From the cell containing the given text, extract its center point as (x, y) coordinate. 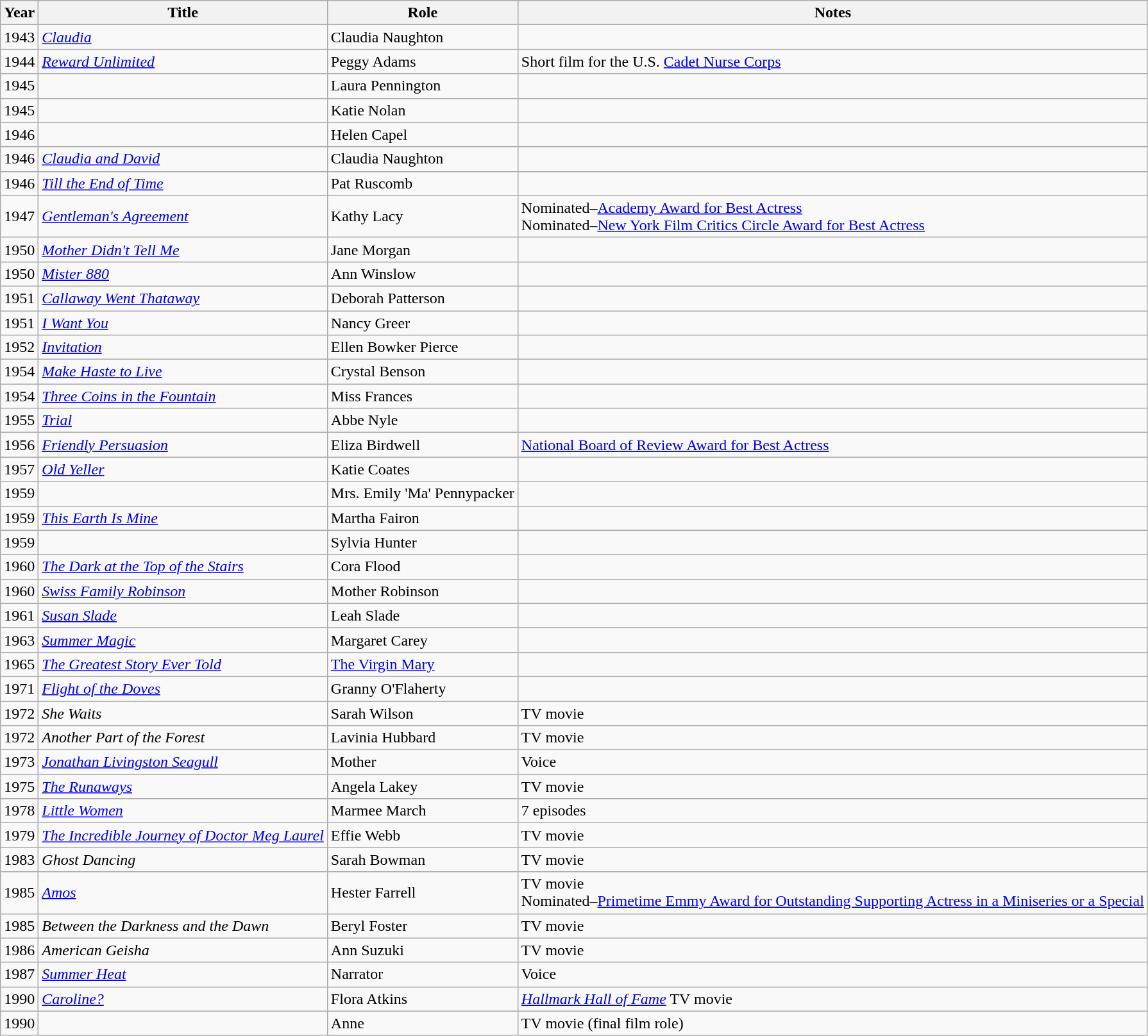
Margaret Carey (422, 640)
Narrator (422, 974)
The Incredible Journey of Doctor Meg Laurel (183, 835)
Martha Fairon (422, 518)
Role (422, 13)
National Board of Review Award for Best Actress (832, 445)
Beryl Foster (422, 926)
Jane Morgan (422, 249)
Title (183, 13)
Invitation (183, 347)
1944 (19, 62)
Mother Didn't Tell Me (183, 249)
Leah Slade (422, 615)
1973 (19, 762)
I Want You (183, 322)
Mister 880 (183, 274)
Eliza Birdwell (422, 445)
1971 (19, 689)
Nominated–Academy Award for Best ActressNominated–New York Film Critics Circle Award for Best Actress (832, 217)
Cora Flood (422, 567)
1955 (19, 421)
1983 (19, 860)
Three Coins in the Fountain (183, 396)
Lavinia Hubbard (422, 738)
Trial (183, 421)
Summer Heat (183, 974)
7 episodes (832, 811)
1956 (19, 445)
Callaway Went Thataway (183, 298)
Katie Nolan (422, 110)
1957 (19, 469)
1965 (19, 664)
1986 (19, 950)
Gentleman's Agreement (183, 217)
1952 (19, 347)
Old Yeller (183, 469)
This Earth Is Mine (183, 518)
Sylvia Hunter (422, 542)
Laura Pennington (422, 86)
Sarah Wilson (422, 714)
Amos (183, 892)
1987 (19, 974)
TV movie (final film role) (832, 1023)
Peggy Adams (422, 62)
Another Part of the Forest (183, 738)
Claudia and David (183, 159)
Short film for the U.S. Cadet Nurse Corps (832, 62)
TV movie Nominated–Primetime Emmy Award for Outstanding Supporting Actress in a Miniseries or a Special (832, 892)
Ellen Bowker Pierce (422, 347)
Caroline? (183, 999)
1963 (19, 640)
Mrs. Emily 'Ma' Pennypacker (422, 494)
Summer Magic (183, 640)
1961 (19, 615)
1947 (19, 217)
Kathy Lacy (422, 217)
Ann Suzuki (422, 950)
Ann Winslow (422, 274)
Marmee March (422, 811)
Pat Ruscomb (422, 183)
Hallmark Hall of Fame TV movie (832, 999)
Notes (832, 13)
She Waits (183, 714)
Nancy Greer (422, 322)
Flight of the Doves (183, 689)
Sarah Bowman (422, 860)
Jonathan Livingston Seagull (183, 762)
The Dark at the Top of the Stairs (183, 567)
Flora Atkins (422, 999)
1975 (19, 787)
Mother Robinson (422, 591)
Deborah Patterson (422, 298)
Between the Darkness and the Dawn (183, 926)
The Runaways (183, 787)
Anne (422, 1023)
Year (19, 13)
Reward Unlimited (183, 62)
The Virgin Mary (422, 664)
Angela Lakey (422, 787)
Katie Coates (422, 469)
Miss Frances (422, 396)
The Greatest Story Ever Told (183, 664)
1978 (19, 811)
Swiss Family Robinson (183, 591)
Helen Capel (422, 135)
Effie Webb (422, 835)
1979 (19, 835)
Mother (422, 762)
Little Women (183, 811)
Crystal Benson (422, 372)
American Geisha (183, 950)
Hester Farrell (422, 892)
Susan Slade (183, 615)
Ghost Dancing (183, 860)
Claudia (183, 37)
Till the End of Time (183, 183)
Abbe Nyle (422, 421)
Make Haste to Live (183, 372)
1943 (19, 37)
Friendly Persuasion (183, 445)
Granny O'Flaherty (422, 689)
